Extract the (X, Y) coordinate from the center of the cell holding the provided text.  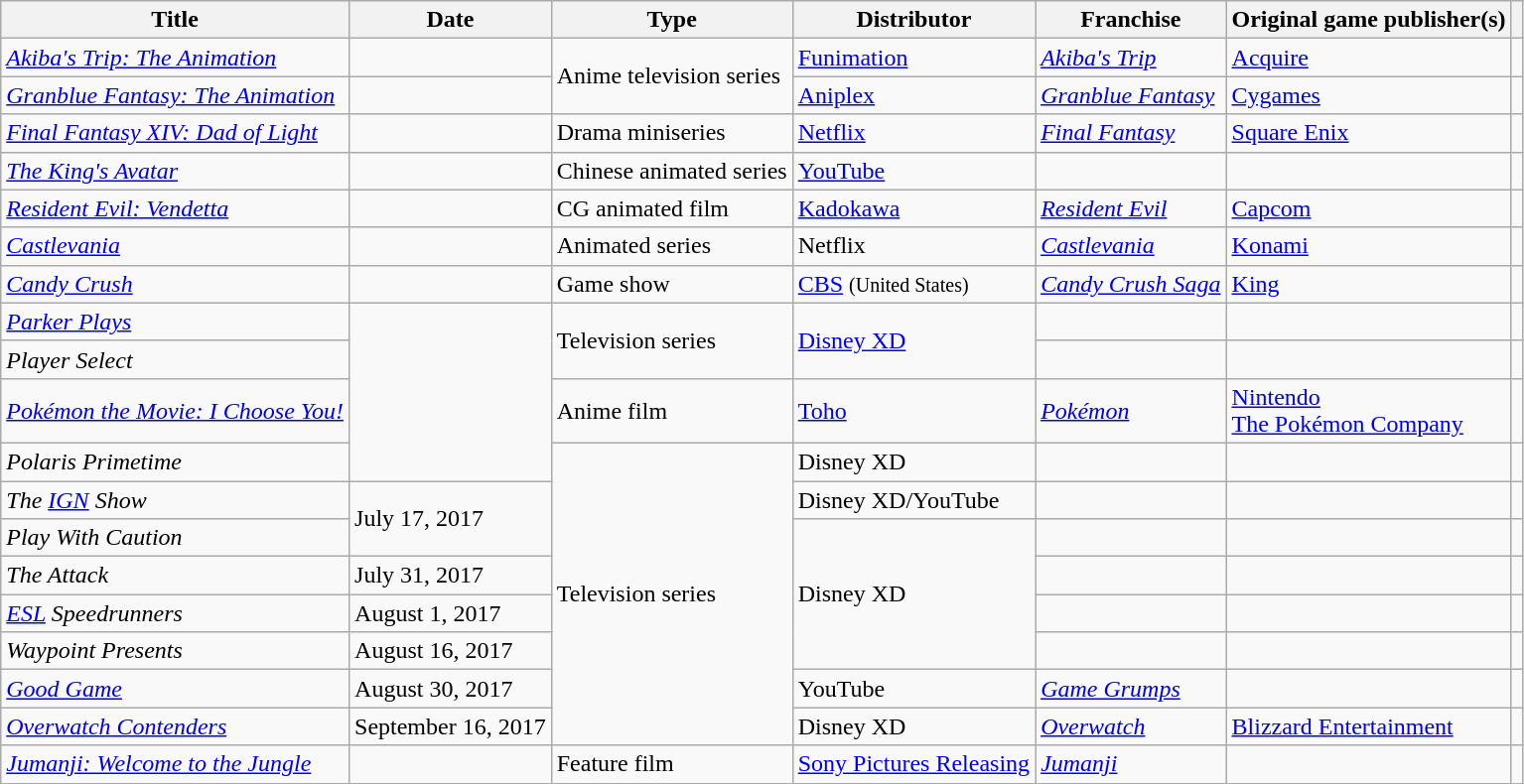
July 31, 2017 (451, 576)
Game Grumps (1131, 689)
Waypoint Presents (175, 651)
August 1, 2017 (451, 613)
August 30, 2017 (451, 689)
Disney XD/YouTube (913, 499)
Original game publisher(s) (1368, 20)
Toho (913, 411)
Blizzard Entertainment (1368, 726)
Anime film (671, 411)
Player Select (175, 359)
Sony Pictures Releasing (913, 764)
ESL Speedrunners (175, 613)
September 16, 2017 (451, 726)
Acquire (1368, 58)
Resident Evil: Vendetta (175, 208)
Aniplex (913, 95)
August 16, 2017 (451, 651)
Capcom (1368, 208)
Good Game (175, 689)
Kadokawa (913, 208)
Drama miniseries (671, 133)
NintendoThe Pokémon Company (1368, 411)
Play With Caution (175, 538)
Candy Crush Saga (1131, 284)
Granblue Fantasy: The Animation (175, 95)
Animated series (671, 246)
Resident Evil (1131, 208)
Chinese animated series (671, 171)
CG animated film (671, 208)
The Attack (175, 576)
Candy Crush (175, 284)
Granblue Fantasy (1131, 95)
Square Enix (1368, 133)
Funimation (913, 58)
July 17, 2017 (451, 518)
Overwatch (1131, 726)
Akiba's Trip: The Animation (175, 58)
Akiba's Trip (1131, 58)
Jumanji: Welcome to the Jungle (175, 764)
The IGN Show (175, 499)
Game show (671, 284)
Distributor (913, 20)
Jumanji (1131, 764)
Date (451, 20)
Final Fantasy XIV: Dad of Light (175, 133)
Polaris Primetime (175, 461)
Pokémon the Movie: I Choose You! (175, 411)
Parker Plays (175, 322)
Title (175, 20)
Konami (1368, 246)
The King's Avatar (175, 171)
Feature film (671, 764)
Type (671, 20)
Final Fantasy (1131, 133)
Cygames (1368, 95)
Anime television series (671, 76)
Franchise (1131, 20)
CBS (United States) (913, 284)
Pokémon (1131, 411)
Overwatch Contenders (175, 726)
King (1368, 284)
